Determine the [X, Y] coordinate at the center of the cell enclosing the given text.  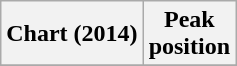
Peakposition [189, 34]
Chart (2014) [72, 34]
